Determine the (X, Y) coordinate at the center of the cell enclosing the given text.  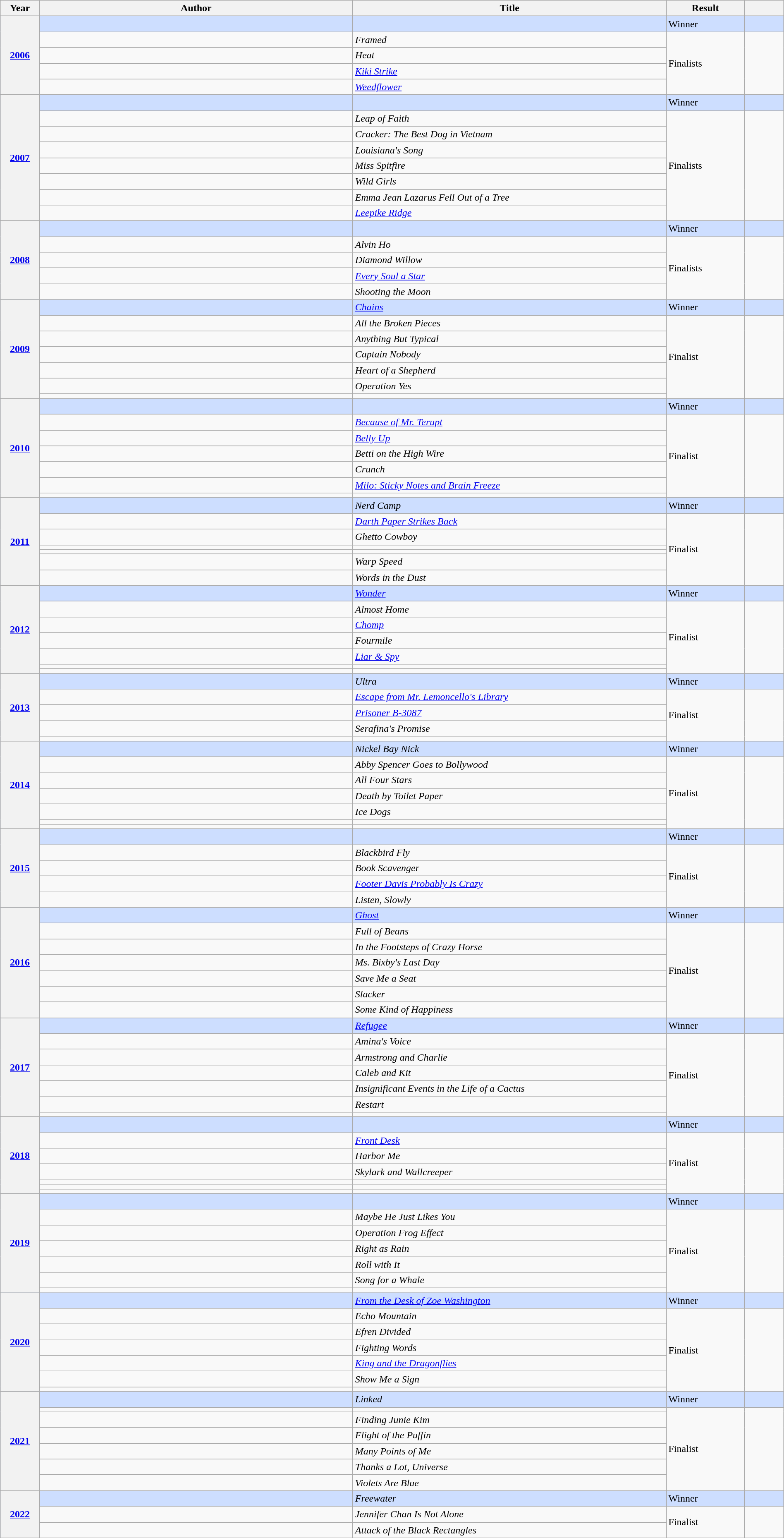
Show Me a Sign (509, 1379)
Many Points of Me (509, 1451)
2020 (20, 1342)
Louisiana's Song (509, 150)
Almost Home (509, 609)
Freewater (509, 1498)
2018 (20, 1155)
All Four Stars (509, 780)
From the Desk of Zoe Washington (509, 1300)
Heat (509, 55)
Words in the Dust (509, 577)
Operation Frog Effect (509, 1233)
Save Me a Seat (509, 978)
Betti on the High Wire (509, 454)
Emma Jean Lazarus Fell Out of a Tree (509, 197)
Wild Girls (509, 181)
Caleb and Kit (509, 1073)
Violets Are Blue (509, 1483)
Author (196, 8)
Shooting the Moon (509, 292)
Weedflower (509, 87)
Skylark and Wallcreeper (509, 1172)
Ice Dogs (509, 812)
Jennifer Chan Is Not Alone (509, 1514)
2013 (20, 707)
Ultra (509, 681)
Armstrong and Charlie (509, 1057)
Wonder (509, 593)
Nerd Camp (509, 505)
Cracker: The Best Dog in Vietnam (509, 134)
Ghetto Cowboy (509, 537)
Miss Spitfire (509, 165)
Right as Rain (509, 1248)
Leepike Ridge (509, 213)
Ms. Bixby's Last Day (509, 963)
Abby Spencer Goes to Bollywood (509, 764)
Chains (509, 307)
Echo Mountain (509, 1316)
Chomp (509, 625)
Roll with It (509, 1264)
Fourmile (509, 640)
Slacker (509, 994)
Full of Beans (509, 931)
Crunch (509, 470)
Framed (509, 40)
Milo: Sticky Notes and Brain Freeze (509, 485)
Captain Nobody (509, 355)
2010 (20, 448)
2021 (20, 1441)
2006 (20, 55)
Leap of Faith (509, 118)
Listen, Slowly (509, 900)
Amina's Voice (509, 1041)
Alvin Ho (509, 244)
Death by Toilet Paper (509, 796)
Ghost (509, 915)
Diamond Willow (509, 260)
Result (705, 8)
Efren Divided (509, 1332)
2007 (20, 158)
Restart (509, 1104)
Prisoner B-3087 (509, 713)
Insignificant Events in the Life of a Cactus (509, 1088)
Every Soul a Star (509, 276)
Book Scavenger (509, 868)
Because of Mr. Terupt (509, 422)
Nickel Bay Nick (509, 749)
Title (509, 8)
Attack of the Black Rectangles (509, 1530)
Harbor Me (509, 1156)
Operation Yes (509, 386)
2012 (20, 629)
Fighting Words (509, 1348)
Heart of a Shepherd (509, 370)
Blackbird Fly (509, 853)
2019 (20, 1243)
2016 (20, 963)
Refugee (509, 1025)
2011 (20, 541)
Belly Up (509, 438)
Linked (509, 1399)
All the Broken Pieces (509, 323)
Serafina's Promise (509, 728)
Flight of the Puffin (509, 1435)
King and the Dragonflies (509, 1363)
2022 (20, 1514)
2008 (20, 260)
2009 (20, 349)
Maybe He Just Likes You (509, 1217)
Footer Davis Probably Is Crazy (509, 884)
2017 (20, 1067)
Song for a Whale (509, 1280)
In the Footsteps of Crazy Horse (509, 947)
Escape from Mr. Lemoncello's Library (509, 697)
Year (20, 8)
Kiki Strike (509, 71)
Anything But Typical (509, 339)
Front Desk (509, 1140)
Thanks a Lot, Universe (509, 1467)
Some Kind of Happiness (509, 1010)
2014 (20, 785)
Liar & Spy (509, 656)
Warp Speed (509, 562)
Darth Paper Strikes Back (509, 521)
2015 (20, 868)
Finding Junie Kim (509, 1420)
